Return (X, Y) of the center of cell containing provided text 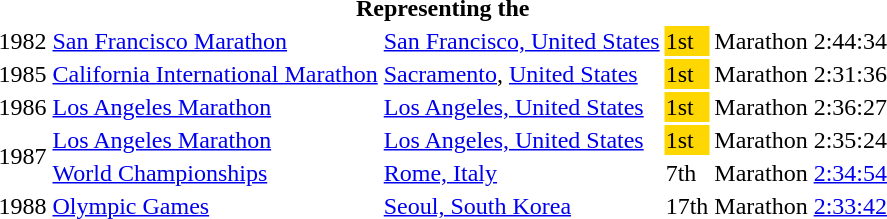
Rome, Italy (522, 173)
World Championships (215, 173)
California International Marathon (215, 74)
7th (687, 173)
Sacramento, United States (522, 74)
San Francisco, United States (522, 41)
San Francisco Marathon (215, 41)
